Identify which cell holds the provided text, then report its (X, Y) central coordinate. 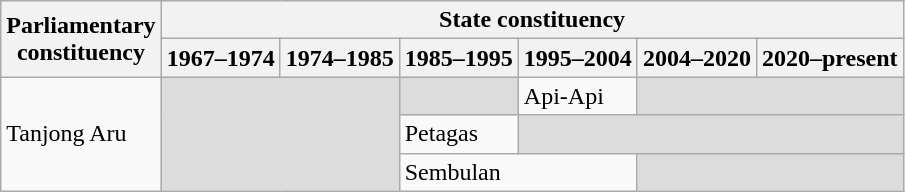
1995–2004 (578, 58)
Petagas (458, 134)
1967–1974 (220, 58)
2020–present (830, 58)
Parliamentaryconstituency (81, 39)
1985–1995 (458, 58)
1974–1985 (340, 58)
Tanjong Aru (81, 134)
Api-Api (578, 96)
Sembulan (518, 172)
2004–2020 (696, 58)
State constituency (532, 20)
